Find where the given text appears and provide that cell's center as (x, y) coordinate. 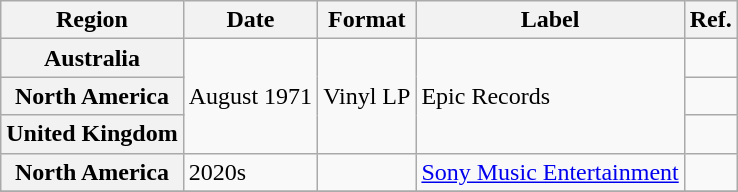
Epic Records (550, 96)
Label (550, 20)
Date (250, 20)
Ref. (710, 20)
Vinyl LP (367, 96)
2020s (250, 172)
Region (92, 20)
August 1971 (250, 96)
Format (367, 20)
Sony Music Entertainment (550, 172)
Australia (92, 58)
United Kingdom (92, 134)
